Find where the given text appears and provide that cell's center as (x, y) coordinate. 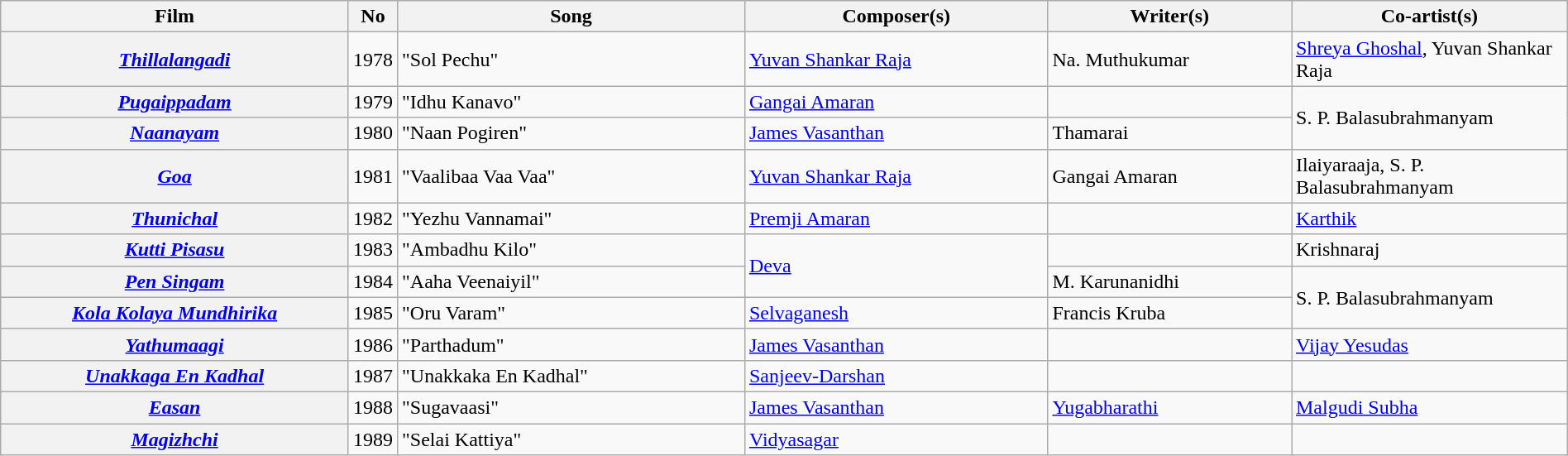
Yathumaagi (175, 344)
Vijay Yesudas (1430, 344)
"Parthadum" (571, 344)
1989 (372, 439)
Song (571, 17)
1987 (372, 376)
No (372, 17)
Goa (175, 175)
Vidyasagar (896, 439)
Sanjeev-Darshan (896, 376)
"Aaha Veenaiyil" (571, 281)
M. Karunanidhi (1169, 281)
1981 (372, 175)
1978 (372, 60)
Deva (896, 266)
"Sugavaasi" (571, 407)
Francis Kruba (1169, 313)
Unakkaga En Kadhal (175, 376)
Na. Muthukumar (1169, 60)
Pugaippadam (175, 102)
"Vaalibaa Vaa Vaa" (571, 175)
Krishnaraj (1430, 250)
Composer(s) (896, 17)
1986 (372, 344)
Thunichal (175, 218)
Karthik (1430, 218)
"Sol Pechu" (571, 60)
1988 (372, 407)
Naanayam (175, 133)
Co-artist(s) (1430, 17)
1979 (372, 102)
"Naan Pogiren" (571, 133)
Writer(s) (1169, 17)
Kutti Pisasu (175, 250)
"Ambadhu Kilo" (571, 250)
Yugabharathi (1169, 407)
Easan (175, 407)
Shreya Ghoshal, Yuvan Shankar Raja (1430, 60)
"Oru Varam" (571, 313)
1985 (372, 313)
Magizhchi (175, 439)
Malgudi Subha (1430, 407)
Pen Singam (175, 281)
"Unakkaka En Kadhal" (571, 376)
Ilaiyaraaja, S. P. Balasubrahmanyam (1430, 175)
Thillalangadi (175, 60)
"Idhu Kanavo" (571, 102)
1982 (372, 218)
1980 (372, 133)
"Selai Kattiya" (571, 439)
"Yezhu Vannamai" (571, 218)
1984 (372, 281)
Kola Kolaya Mundhirika (175, 313)
Film (175, 17)
Selvaganesh (896, 313)
Premji Amaran (896, 218)
1983 (372, 250)
Thamarai (1169, 133)
